Return (X, Y) of the center of cell containing provided text 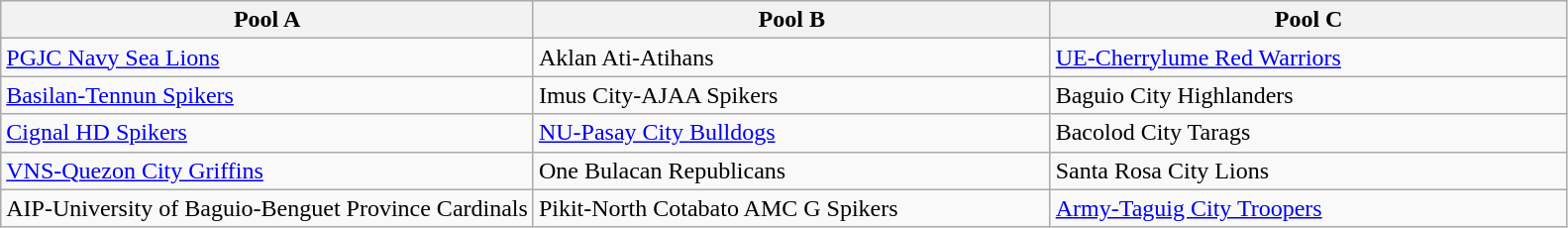
Army-Taguig City Troopers (1308, 208)
NU-Pasay City Bulldogs (791, 133)
One Bulacan Republicans (791, 171)
Basilan-Tennun Spikers (267, 95)
Pool B (791, 20)
Pool A (267, 20)
AIP-University of Baguio-Benguet Province Cardinals (267, 208)
Santa Rosa City Lions (1308, 171)
Cignal HD Spikers (267, 133)
Pikit-North Cotabato AMC G Spikers (791, 208)
Bacolod City Tarags (1308, 133)
Imus City-AJAA Spikers (791, 95)
VNS-Quezon City Griffins (267, 171)
Aklan Ati-Atihans (791, 57)
Baguio City Highlanders (1308, 95)
PGJC Navy Sea Lions (267, 57)
UE-Cherrylume Red Warriors (1308, 57)
Pool C (1308, 20)
